Find where the given text appears and provide that cell's center as (X, Y) coordinate. 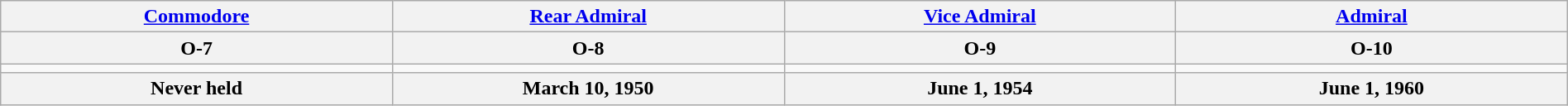
Admiral (1372, 17)
March 10, 1950 (588, 89)
Vice Admiral (980, 17)
June 1, 1954 (980, 89)
Never held (197, 89)
O-9 (980, 48)
June 1, 1960 (1372, 89)
O-8 (588, 48)
Commodore (197, 17)
Rear Admiral (588, 17)
O-10 (1372, 48)
O-7 (197, 48)
